Determine the [X, Y] coordinate at the center of the cell enclosing the given text.  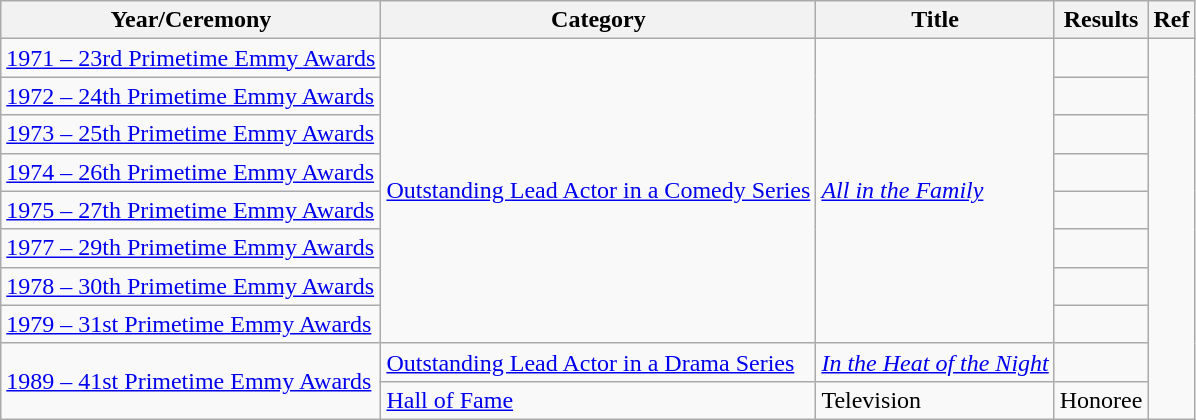
Hall of Fame [598, 400]
Ref [1172, 20]
Outstanding Lead Actor in a Comedy Series [598, 191]
1979 – 31st Primetime Emmy Awards [191, 324]
1977 – 29th Primetime Emmy Awards [191, 248]
Results [1101, 20]
Television [935, 400]
Category [598, 20]
1973 – 25th Primetime Emmy Awards [191, 134]
Honoree [1101, 400]
Year/Ceremony [191, 20]
1971 – 23rd Primetime Emmy Awards [191, 58]
Title [935, 20]
1989 – 41st Primetime Emmy Awards [191, 381]
All in the Family [935, 191]
Outstanding Lead Actor in a Drama Series [598, 362]
1972 – 24th Primetime Emmy Awards [191, 96]
1974 – 26th Primetime Emmy Awards [191, 172]
1978 – 30th Primetime Emmy Awards [191, 286]
In the Heat of the Night [935, 362]
1975 – 27th Primetime Emmy Awards [191, 210]
